Output the [X, Y] coordinate of the center of the cell containing the given text.  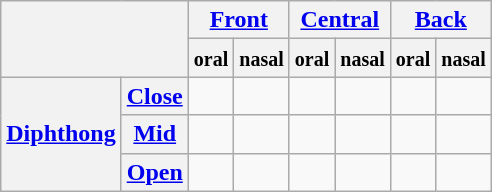
Mid [154, 134]
Diphthong [61, 134]
Back [440, 20]
Front [238, 20]
Close [154, 96]
Central [340, 20]
Open [154, 172]
